Extract the [X, Y] coordinate from the center of the cell holding the provided text.  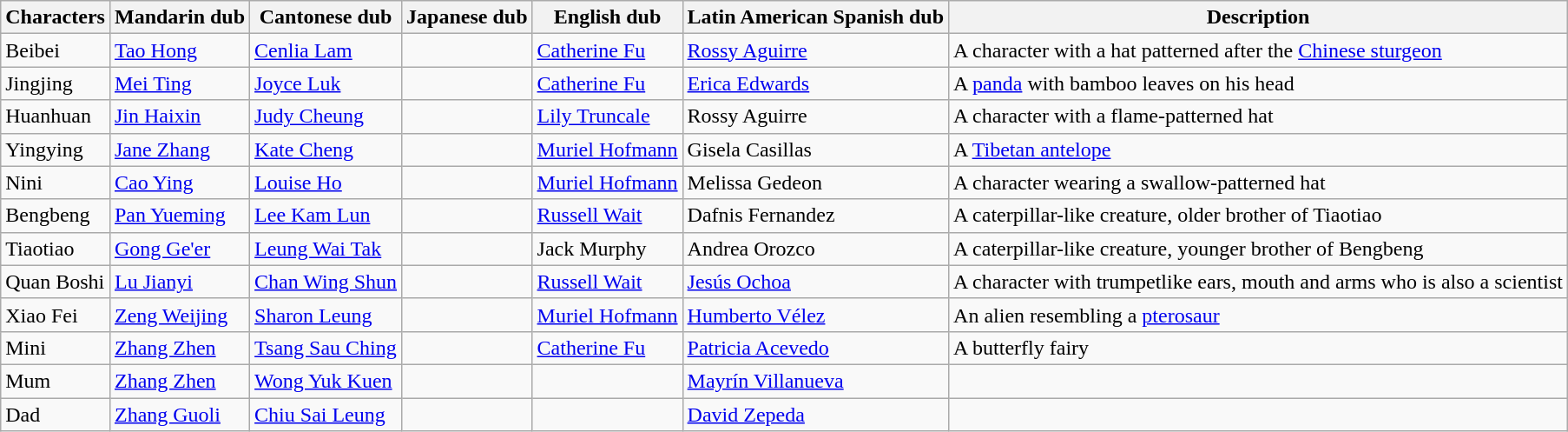
Nini [56, 183]
Erica Edwards [815, 83]
Jane Zhang [179, 150]
Zeng Weijing [179, 315]
Latin American Spanish dub [815, 17]
Yingying [56, 150]
Tao Hong [179, 50]
Melissa Gedeon [815, 183]
A character with a flame-patterned hat [1259, 116]
Mini [56, 348]
Judy Cheung [326, 116]
Cantonese dub [326, 17]
Jesús Ochoa [815, 282]
Pan Yueming [179, 216]
A panda with bamboo leaves on his head [1259, 83]
Sharon Leung [326, 315]
Mayrín Villanueva [815, 381]
Louise Ho [326, 183]
Beibei [56, 50]
Lee Kam Lun [326, 216]
Jingjing [56, 83]
A character with trumpetlike ears, mouth and arms who is also a scientist [1259, 282]
English dub [608, 17]
Dad [56, 415]
Leung Wai Tak [326, 249]
David Zepeda [815, 415]
Tiaotiao [56, 249]
Cenlia Lam [326, 50]
A character with a hat patterned after the Chinese sturgeon [1259, 50]
Lu Jianyi [179, 282]
Bengbeng [56, 216]
Joyce Luk [326, 83]
A caterpillar-like creature, older brother of Tiaotiao [1259, 216]
Xiao Fei [56, 315]
Mandarin dub [179, 17]
Tsang Sau Ching [326, 348]
Jack Murphy [608, 249]
Cao Ying [179, 183]
Lily Truncale [608, 116]
Chan Wing Shun [326, 282]
Wong Yuk Kuen [326, 381]
Kate Cheng [326, 150]
Japanese dub [467, 17]
Description [1259, 17]
Zhang Guoli [179, 415]
A Tibetan antelope [1259, 150]
Humberto Vélez [815, 315]
Patricia Acevedo [815, 348]
Mei Ting [179, 83]
Gong Ge'er [179, 249]
A caterpillar-like creature, younger brother of Bengbeng [1259, 249]
Dafnis Fernandez [815, 216]
Jin Haixin [179, 116]
A butterfly fairy [1259, 348]
A character wearing a swallow-patterned hat [1259, 183]
Quan Boshi [56, 282]
An alien resembling a pterosaur [1259, 315]
Mum [56, 381]
Huanhuan [56, 116]
Gisela Casillas [815, 150]
Chiu Sai Leung [326, 415]
Characters [56, 17]
Andrea Orozco [815, 249]
